Output the [X, Y] coordinate of the center of the cell containing the given text.  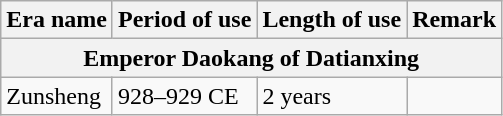
928–929 CE [184, 96]
Remark [454, 20]
2 years [332, 96]
Length of use [332, 20]
Period of use [184, 20]
Zunsheng [57, 96]
Era name [57, 20]
Emperor Daokang of Datianxing [252, 58]
